Return [x, y] of the center of cell containing provided text 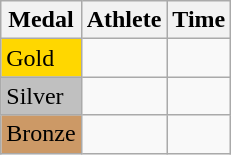
Athlete [124, 20]
Silver [41, 96]
Gold [41, 58]
Time [199, 20]
Medal [41, 20]
Bronze [41, 134]
